Capture the cell that displays the provided text and extract its (X, Y) central coordinate. 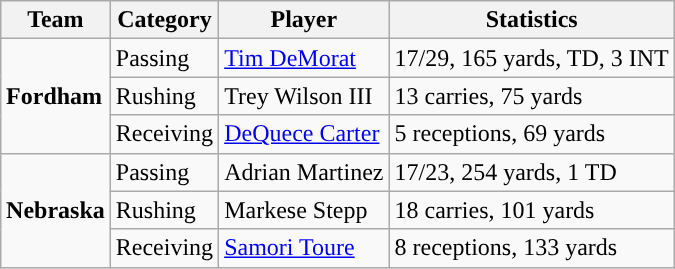
DeQuece Carter (304, 134)
17/23, 254 yards, 1 TD (532, 172)
17/29, 165 yards, TD, 3 INT (532, 58)
Tim DeMorat (304, 58)
Statistics (532, 20)
Team (56, 20)
18 carries, 101 yards (532, 210)
Adrian Martinez (304, 172)
Markese Stepp (304, 210)
Player (304, 20)
Nebraska (56, 210)
13 carries, 75 yards (532, 96)
Samori Toure (304, 248)
Trey Wilson III (304, 96)
Fordham (56, 96)
Category (164, 20)
8 receptions, 133 yards (532, 248)
5 receptions, 69 yards (532, 134)
